Detect which cell encompasses the target text, then output its [x, y] center coordinate. 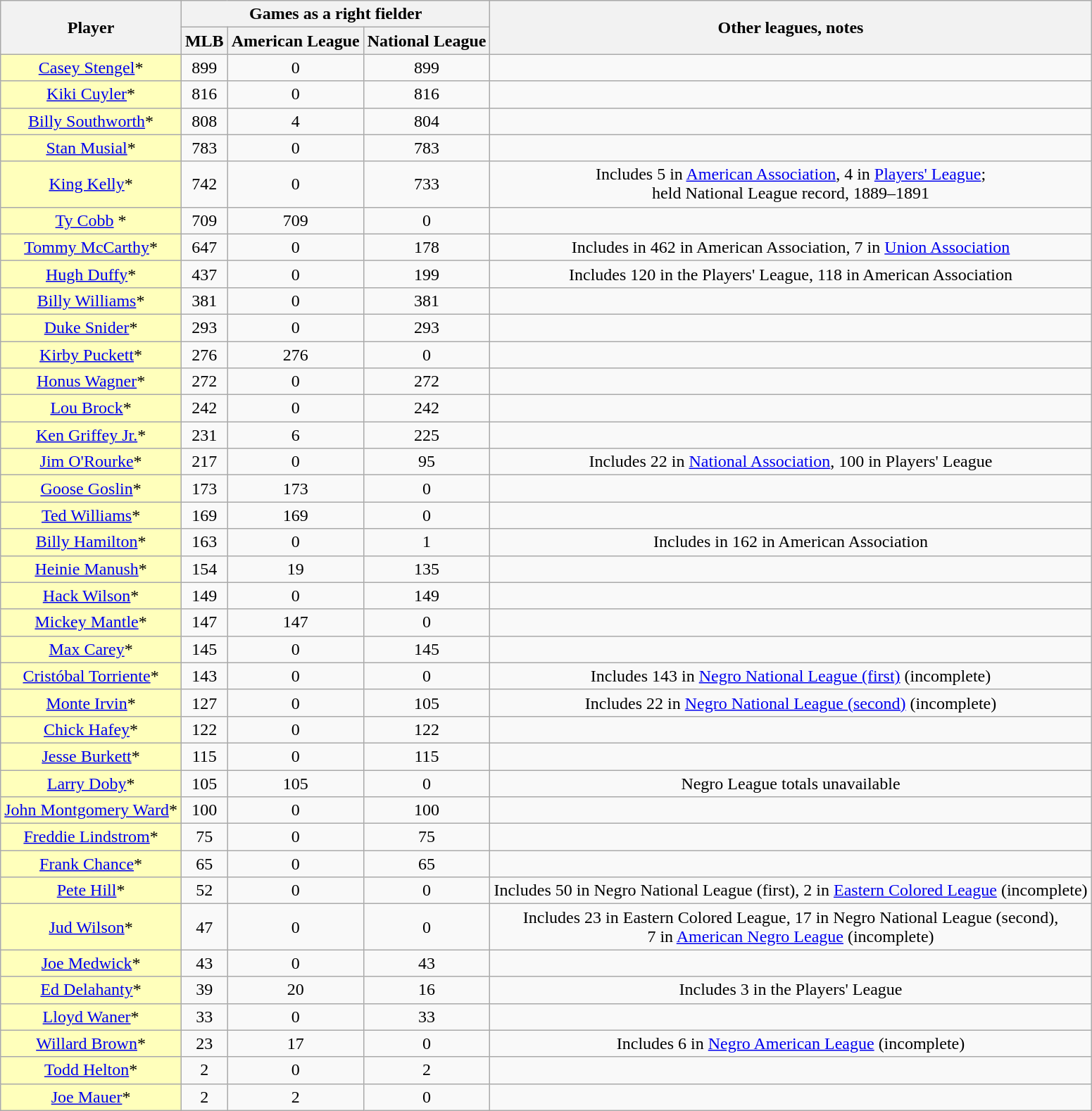
Freddie Lindstrom* [92, 837]
Includes 23 in Eastern Colored League, 17 in Negro National League (second), 7 in American Negro League (incomplete) [791, 927]
47 [204, 927]
John Montgomery Ward* [92, 810]
4 [296, 121]
Includes 6 in Negro American League (incomplete) [791, 1043]
Includes 22 in Negro National League (second) (incomplete) [791, 703]
Larry Doby* [92, 784]
Includes 120 in the Players' League, 118 in American Association [791, 274]
804 [427, 121]
17 [296, 1043]
Includes 22 in National Association, 100 in Players' League [791, 462]
Includes 3 in the Players' League [791, 990]
Billy Williams* [92, 301]
Includes in 162 in American Association [791, 542]
Billy Southworth* [92, 121]
Monte Irvin* [92, 703]
Goose Goslin* [92, 489]
16 [427, 990]
6 [296, 435]
647 [204, 247]
225 [427, 435]
Includes in 462 in American Association, 7 in Union Association [791, 247]
Jesse Burkett* [92, 756]
Jim O'Rourke* [92, 462]
Tommy McCarthy* [92, 247]
American League [296, 41]
1 [427, 542]
Stan Musial* [92, 148]
20 [296, 990]
MLB [204, 41]
52 [204, 891]
217 [204, 462]
Negro League totals unavailable [791, 784]
Cristóbal Torriente* [92, 676]
Mickey Mantle* [92, 622]
Joe Medwick* [92, 963]
Hack Wilson* [92, 596]
199 [427, 274]
Includes 5 in American Association, 4 in Players' League; held National League record, 1889–1891 [791, 184]
Heinie Manush* [92, 569]
Ted Williams* [92, 515]
Duke Snider* [92, 327]
Includes 50 in Negro National League (first), 2 in Eastern Colored League (incomplete) [791, 891]
Player [92, 27]
Other leagues, notes [791, 27]
163 [204, 542]
Pete Hill* [92, 891]
154 [204, 569]
Ty Cobb * [92, 220]
733 [427, 184]
231 [204, 435]
808 [204, 121]
Honus Wagner* [92, 382]
Ken Griffey Jr.* [92, 435]
Kirby Puckett* [92, 354]
127 [204, 703]
King Kelly* [92, 184]
Kiki Cuyler* [92, 94]
Frank Chance* [92, 864]
Billy Hamilton* [92, 542]
Hugh Duffy* [92, 274]
Lloyd Waner* [92, 1017]
742 [204, 184]
19 [296, 569]
437 [204, 274]
Todd Helton* [92, 1070]
39 [204, 990]
Includes 143 in Negro National League (first) (incomplete) [791, 676]
Games as a right fielder [335, 14]
National League [427, 41]
95 [427, 462]
143 [204, 676]
Lou Brock* [92, 408]
Joe Mauer* [92, 1097]
Casey Stengel* [92, 68]
Willard Brown* [92, 1043]
23 [204, 1043]
178 [427, 247]
135 [427, 569]
Chick Hafey* [92, 729]
Max Carey* [92, 649]
Jud Wilson* [92, 927]
Ed Delahanty* [92, 990]
